Provide the [X, Y] coordinate of the cell's center where the given text is located.  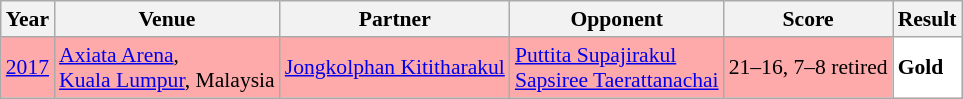
Score [808, 19]
Result [928, 19]
Opponent [617, 19]
Partner [395, 19]
Gold [928, 68]
Axiata Arena,Kuala Lumpur, Malaysia [167, 68]
2017 [28, 68]
21–16, 7–8 retired [808, 68]
Puttita Supajirakul Sapsiree Taerattanachai [617, 68]
Venue [167, 19]
Year [28, 19]
Jongkolphan Kititharakul [395, 68]
